Identify which cell holds the provided text, then report its (x, y) central coordinate. 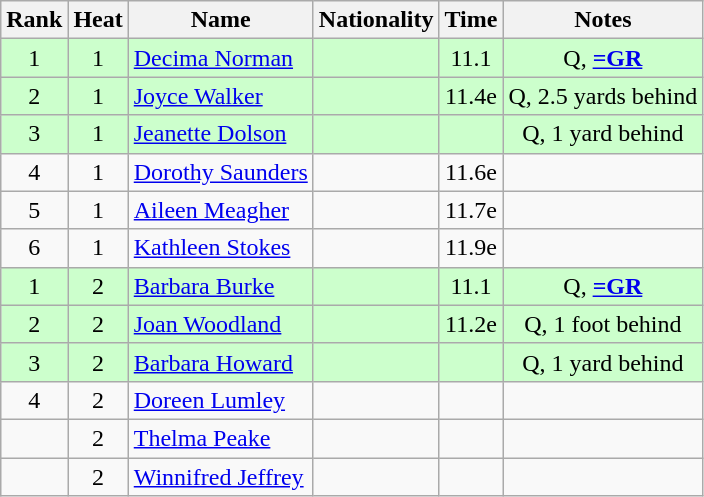
11.9e (471, 248)
11.7e (471, 210)
6 (34, 248)
Kathleen Stokes (220, 248)
Rank (34, 20)
Joan Woodland (220, 324)
Doreen Lumley (220, 400)
11.4e (471, 96)
11.2e (471, 324)
Time (471, 20)
Notes (603, 20)
Heat (98, 20)
Nationality (376, 20)
11.6e (471, 172)
Name (220, 20)
5 (34, 210)
Jeanette Dolson (220, 134)
Q, 1 foot behind (603, 324)
Q, 2.5 yards behind (603, 96)
Dorothy Saunders (220, 172)
Thelma Peake (220, 438)
Joyce Walker (220, 96)
Barbara Burke (220, 286)
Decima Norman (220, 58)
Aileen Meagher (220, 210)
Winnifred Jeffrey (220, 477)
Barbara Howard (220, 362)
